Search for the cell housing the specified text and yield its (x, y) center coordinate. 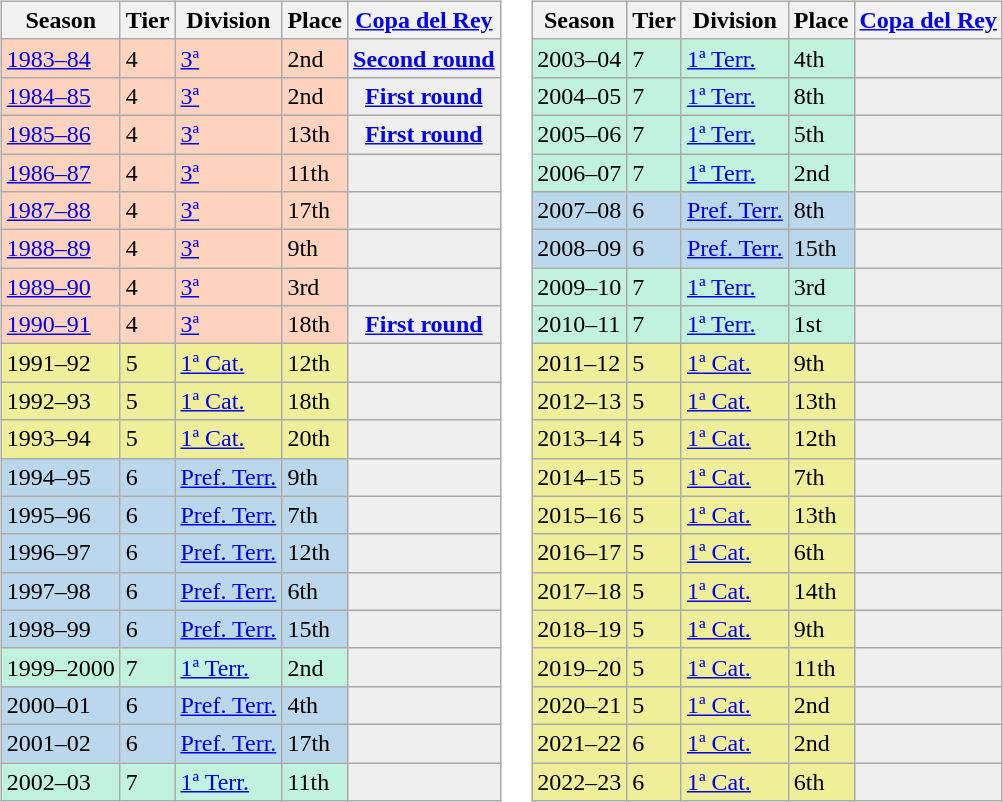
2004–05 (580, 96)
1993–94 (60, 439)
2017–18 (580, 591)
2019–20 (580, 667)
2012–13 (580, 401)
1989–90 (60, 287)
2000–01 (60, 705)
1983–84 (60, 58)
2001–02 (60, 743)
1988–89 (60, 249)
2016–17 (580, 553)
1987–88 (60, 211)
1999–2000 (60, 667)
1984–85 (60, 96)
1991–92 (60, 363)
1st (821, 325)
1992–93 (60, 401)
2008–09 (580, 249)
20th (315, 439)
1997–98 (60, 591)
Second round (424, 58)
1994–95 (60, 477)
2021–22 (580, 743)
2013–14 (580, 439)
1998–99 (60, 629)
2014–15 (580, 477)
2002–03 (60, 781)
2010–11 (580, 325)
1990–91 (60, 325)
1996–97 (60, 553)
2022–23 (580, 781)
2005–06 (580, 134)
2020–21 (580, 705)
2007–08 (580, 211)
2011–12 (580, 363)
1995–96 (60, 515)
14th (821, 591)
2018–19 (580, 629)
2003–04 (580, 58)
2015–16 (580, 515)
2006–07 (580, 173)
1985–86 (60, 134)
2009–10 (580, 287)
5th (821, 134)
1986–87 (60, 173)
